From the cell containing the given text, extract its center point as (X, Y) coordinate. 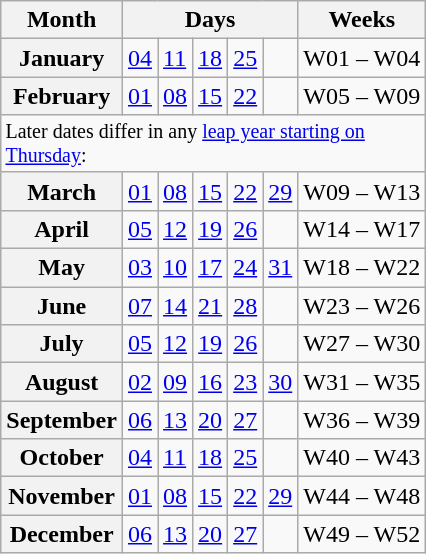
September (62, 420)
April (62, 229)
January (62, 58)
W49 – W52 (362, 534)
February (62, 96)
Days (210, 20)
07 (140, 306)
31 (280, 268)
W18 – W22 (362, 268)
W01 – W04 (362, 58)
May (62, 268)
November (62, 496)
23 (246, 382)
W40 – W43 (362, 458)
10 (176, 268)
Later dates differ in any leap year starting on Thursday: (214, 144)
W05 – W09 (362, 96)
02 (140, 382)
June (62, 306)
W36 – W39 (362, 420)
W27 – W30 (362, 344)
W31 – W35 (362, 382)
30 (280, 382)
21 (210, 306)
W23 – W26 (362, 306)
August (62, 382)
16 (210, 382)
09 (176, 382)
17 (210, 268)
24 (246, 268)
W44 – W48 (362, 496)
December (62, 534)
14 (176, 306)
W14 – W17 (362, 229)
Weeks (362, 20)
Month (62, 20)
W09 – W13 (362, 191)
28 (246, 306)
July (62, 344)
October (62, 458)
March (62, 191)
03 (140, 268)
